Locate the cell with the specified text and output its [x, y] center coordinate. 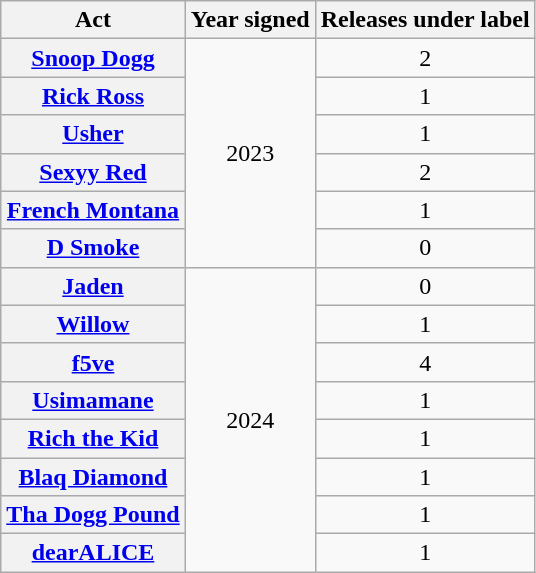
Rick Ross [93, 96]
Snoop Dogg [93, 58]
Year signed [250, 20]
Sexyy Red [93, 172]
Usher [93, 134]
Jaden [93, 286]
Tha Dogg Pound [93, 515]
f5ve [93, 362]
2024 [250, 419]
Willow [93, 324]
Usimamane [93, 400]
dearALICE [93, 553]
2023 [250, 153]
D Smoke [93, 248]
Releases under label [425, 20]
French Montana [93, 210]
Act [93, 20]
Blaq Diamond [93, 477]
Rich the Kid [93, 438]
4 [425, 362]
